Extract the (X, Y) coordinate from the center of the cell holding the provided text.  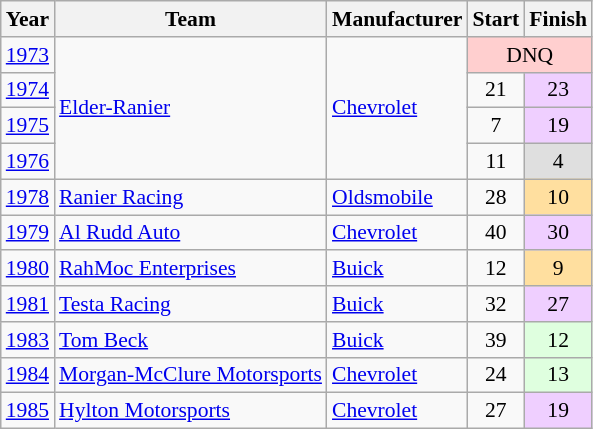
Morgan-McClure Motorsports (190, 375)
32 (496, 304)
1981 (28, 304)
21 (496, 90)
Ranier Racing (190, 197)
7 (496, 126)
11 (496, 162)
1973 (28, 55)
24 (496, 375)
28 (496, 197)
DNQ (530, 55)
Manufacturer (397, 19)
4 (558, 162)
10 (558, 197)
Tom Beck (190, 340)
Start (496, 19)
1985 (28, 411)
13 (558, 375)
Year (28, 19)
1983 (28, 340)
RahMoc Enterprises (190, 269)
1978 (28, 197)
30 (558, 233)
23 (558, 90)
39 (496, 340)
1980 (28, 269)
Elder-Ranier (190, 108)
9 (558, 269)
1976 (28, 162)
1974 (28, 90)
Testa Racing (190, 304)
Al Rudd Auto (190, 233)
Team (190, 19)
1984 (28, 375)
40 (496, 233)
1975 (28, 126)
Hylton Motorsports (190, 411)
Finish (558, 19)
1979 (28, 233)
Oldsmobile (397, 197)
